Return the [X, Y] coordinate for the center point of the cell that contains the specified text.  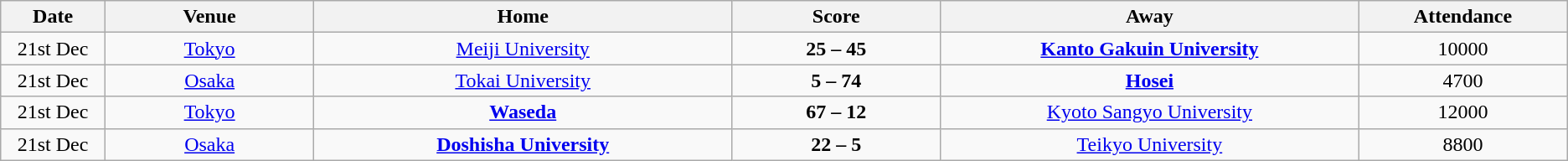
Hosei [1149, 80]
10000 [1462, 49]
Attendance [1462, 17]
Teikyo University [1149, 144]
Kanto Gakuin University [1149, 49]
22 – 5 [836, 144]
Score [836, 17]
8800 [1462, 144]
67 – 12 [836, 112]
Tokai University [523, 80]
12000 [1462, 112]
Date [54, 17]
4700 [1462, 80]
Meiji University [523, 49]
Kyoto Sangyo University [1149, 112]
Away [1149, 17]
Venue [209, 17]
Doshisha University [523, 144]
5 – 74 [836, 80]
25 – 45 [836, 49]
Waseda [523, 112]
Home [523, 17]
